Find where the given text appears and provide that cell's center as (X, Y) coordinate. 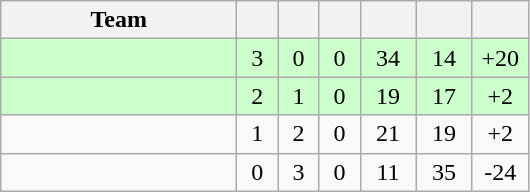
Team (119, 20)
34 (388, 58)
35 (444, 172)
11 (388, 172)
+20 (500, 58)
14 (444, 58)
-24 (500, 172)
17 (444, 96)
21 (388, 134)
